Capture the cell that displays the provided text and extract its [X, Y] central coordinate. 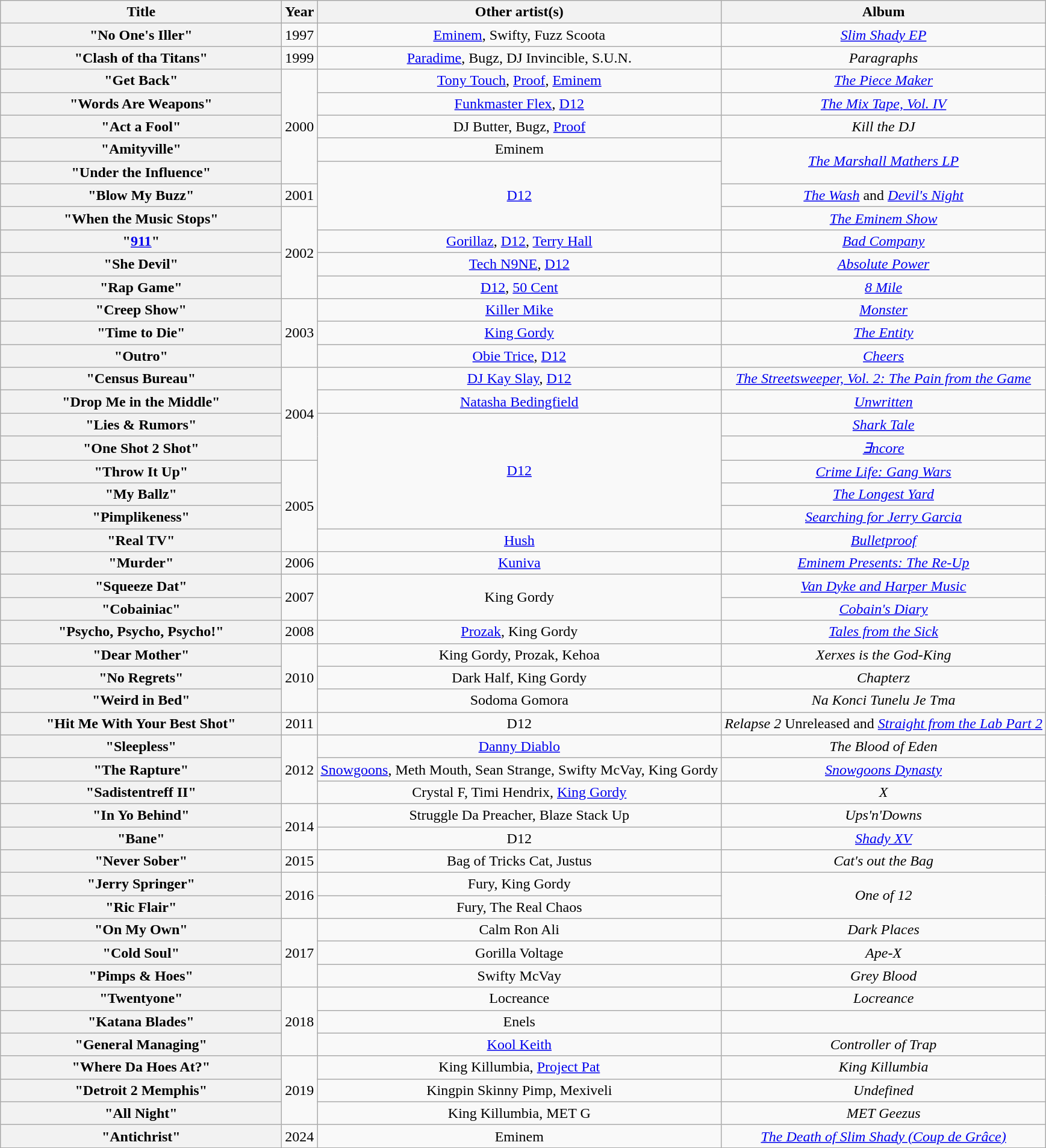
"She Devil" [141, 264]
"Rap Game" [141, 287]
"Weird in Bed" [141, 700]
"My Ballz" [141, 494]
Tony Touch, Proof, Eminem [519, 81]
"Detroit 2 Memphis" [141, 1090]
"Dear Mother" [141, 655]
"Under the Influence" [141, 172]
2014 [300, 826]
2002 [300, 252]
Cat's out the Bag [884, 861]
The Death of Slim Shady (Coup de Grâce) [884, 1136]
"Words Are Weapons" [141, 104]
"Creep Show" [141, 310]
2024 [300, 1136]
Prozak, King Gordy [519, 632]
2017 [300, 953]
Enels [519, 1022]
8 Mile [884, 287]
Tech N9NE, D12 [519, 264]
Paradime, Bugz, DJ Invincible, S.U.N. [519, 58]
"Never Sober" [141, 861]
2004 [300, 414]
Dark Places [884, 930]
Controller of Trap [884, 1044]
"Cold Soul" [141, 953]
The Wash and Devil's Night [884, 195]
Obie Trice, D12 [519, 356]
"No Regrets" [141, 678]
"Hit Me With Your Best Shot" [141, 723]
Fury, King Gordy [519, 884]
Ǝncore [884, 448]
Relapse 2 Unreleased and Straight from the Lab Part 2 [884, 723]
"The Rapture" [141, 769]
Tales from the Sick [884, 632]
Monster [884, 310]
Kool Keith [519, 1044]
Kill the DJ [884, 126]
King Killumbia [884, 1067]
DJ Butter, Bugz, Proof [519, 126]
Title [141, 12]
Slim Shady EP [884, 35]
Other artist(s) [519, 12]
"Time to Die" [141, 333]
"General Managing" [141, 1044]
"Blow My Buzz" [141, 195]
"Bane" [141, 838]
Bad Company [884, 241]
Calm Ron Ali [519, 930]
Gorilla Voltage [519, 953]
The Eminem Show [884, 218]
"One Shot 2 Shot" [141, 448]
Struggle Da Preacher, Blaze Stack Up [519, 815]
"Murder" [141, 563]
"Antichrist" [141, 1136]
"Ric Flair" [141, 907]
"Act a Fool" [141, 126]
"Amityville" [141, 149]
"Drop Me in the Middle" [141, 402]
1997 [300, 35]
2016 [300, 896]
2018 [300, 1022]
2010 [300, 678]
Searching for Jerry Garcia [884, 517]
1999 [300, 58]
D12, 50 Cent [519, 287]
Xerxes is the God-King [884, 655]
Gorillaz, D12, Terry Hall [519, 241]
Undefined [884, 1090]
"Squeeze Dat" [141, 586]
Natasha Bedingfield [519, 402]
"Census Bureau" [141, 379]
DJ Kay Slay, D12 [519, 379]
2019 [300, 1090]
The Marshall Mathers LP [884, 161]
"Katana Blades" [141, 1022]
Snowgoons Dynasty [884, 769]
X [884, 792]
"Pimps & Hoes" [141, 976]
2001 [300, 195]
King Killumbia, Project Pat [519, 1067]
Van Dyke and Harper Music [884, 586]
"On My Own" [141, 930]
Bag of Tricks Cat, Justus [519, 861]
Ape-X [884, 953]
Kingpin Skinny Pimp, Mexiveli [519, 1090]
"Pimplikeness" [141, 517]
Unwritten [884, 402]
"Sadistentreff II" [141, 792]
Year [300, 12]
"Twentyone" [141, 999]
One of 12 [884, 896]
King Gordy, Prozak, Kehoa [519, 655]
Cobain's Diary [884, 609]
2006 [300, 563]
Swifty McVay [519, 976]
Sodoma Gomora [519, 700]
Absolute Power [884, 264]
Eminem, Swifty, Fuzz Scoota [519, 35]
Crime Life: Gang Wars [884, 472]
"Where Da Hoes At?" [141, 1067]
Grey Blood [884, 976]
The Streetsweeper, Vol. 2: The Pain from the Game [884, 379]
"Outro" [141, 356]
The Piece Maker [884, 81]
2005 [300, 506]
Cheers [884, 356]
"When the Music Stops" [141, 218]
2011 [300, 723]
Fury, The Real Chaos [519, 907]
Funkmaster Flex, D12 [519, 104]
MET Geezus [884, 1113]
The Entity [884, 333]
2012 [300, 769]
Dark Half, King Gordy [519, 678]
"Lies & Rumors" [141, 425]
"Cobainiac" [141, 609]
"Jerry Springer" [141, 884]
Snowgoons, Meth Mouth, Sean Strange, Swifty McVay, King Gordy [519, 769]
Hush [519, 540]
"No One's Iller" [141, 35]
The Mix Tape, Vol. IV [884, 104]
2000 [300, 126]
"Real TV" [141, 540]
"Sleepless" [141, 746]
The Blood of Eden [884, 746]
Paragraphs [884, 58]
Kuniva [519, 563]
Crystal F, Timi Hendrix, King Gordy [519, 792]
Shady XV [884, 838]
"All Night" [141, 1113]
Danny Diablo [519, 746]
"Clash of tha Titans" [141, 58]
Album [884, 12]
2007 [300, 597]
2008 [300, 632]
"In Yo Behind" [141, 815]
Na Konci Tunelu Je Tma [884, 700]
"Get Back" [141, 81]
Shark Tale [884, 425]
"911" [141, 241]
"Psycho, Psycho, Psycho!" [141, 632]
Eminem Presents: The Re-Up [884, 563]
2003 [300, 333]
The Longest Yard [884, 494]
Bulletproof [884, 540]
Ups'n'Downs [884, 815]
Chapterz [884, 678]
2015 [300, 861]
"Throw It Up" [141, 472]
King Killumbia, MET G [519, 1113]
Killer Mike [519, 310]
